Provide the (X, Y) coordinate of the cell's center where the given text is located.  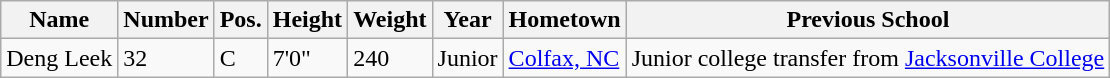
Name (60, 20)
Deng Leek (60, 58)
C (240, 58)
Previous School (868, 20)
Number (166, 20)
Weight (390, 20)
32 (166, 58)
Pos. (240, 20)
240 (390, 58)
Height (307, 20)
Junior (468, 58)
Junior college transfer from Jacksonville College (868, 58)
Hometown (564, 20)
Year (468, 20)
7'0" (307, 58)
Colfax, NC (564, 58)
